Return [x, y] of the center of cell containing provided text 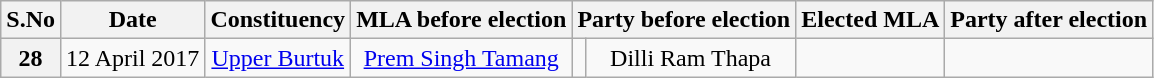
S.No [31, 20]
Party after election [1049, 20]
Party before election [684, 20]
Elected MLA [870, 20]
12 April 2017 [132, 58]
Constituency [278, 20]
Date [132, 20]
28 [31, 58]
Upper Burtuk [278, 58]
Prem Singh Tamang [462, 58]
MLA before election [462, 20]
Dilli Ram Thapa [690, 58]
